Determine the [X, Y] coordinate at the center of the cell enclosing the given text.  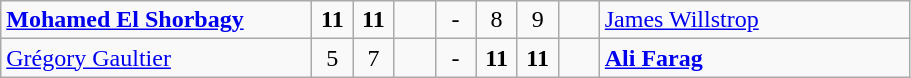
9 [538, 20]
5 [332, 58]
Mohamed El Shorbagy [156, 20]
Grégory Gaultier [156, 58]
7 [374, 58]
8 [496, 20]
Ali Farag [754, 58]
James Willstrop [754, 20]
